For the text-containing cell, return its midpoint in (X, Y) coordinate format. 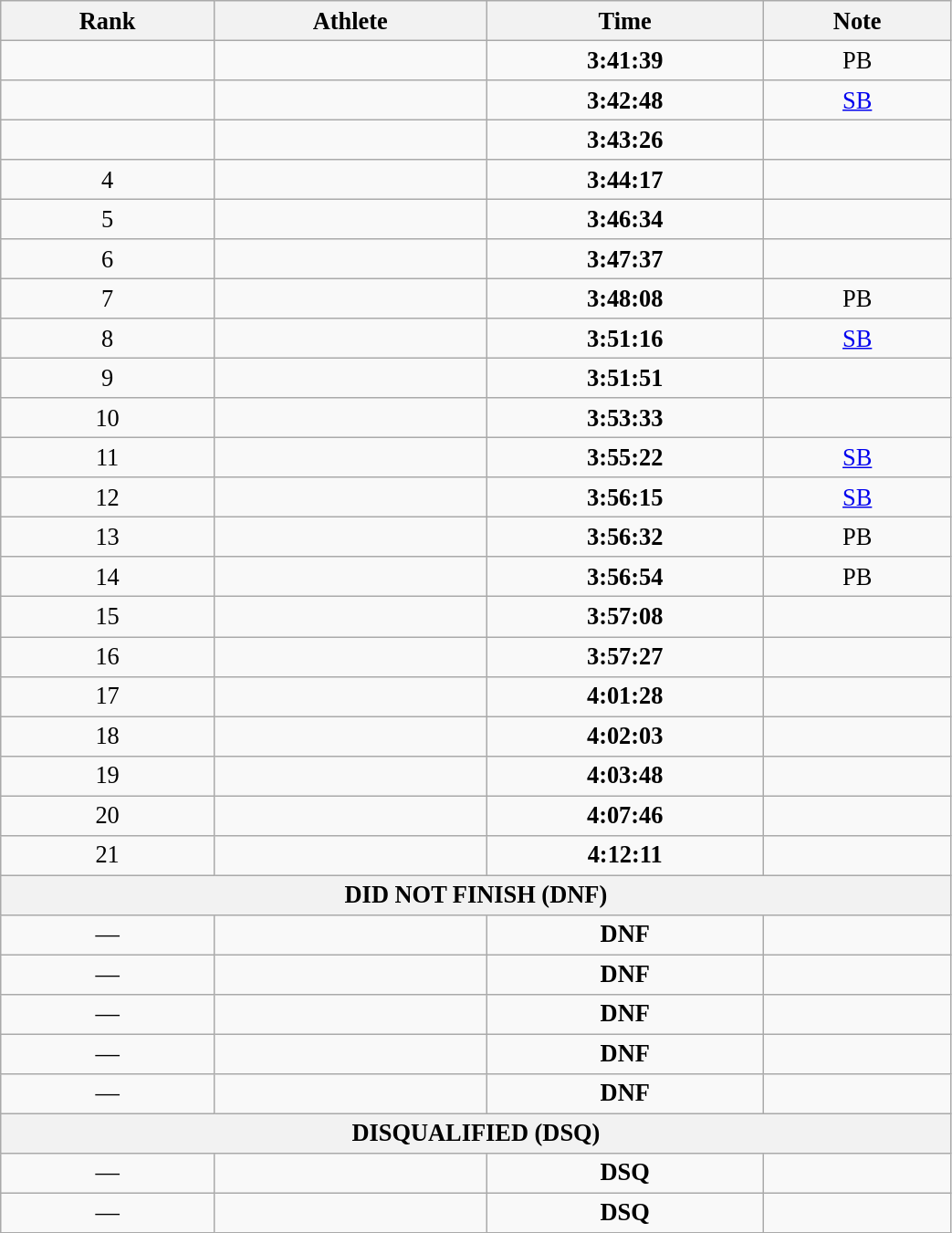
3:55:22 (624, 457)
8 (108, 339)
3:57:27 (624, 656)
16 (108, 656)
11 (108, 457)
7 (108, 298)
3:48:08 (624, 298)
3:42:48 (624, 99)
4:03:48 (624, 776)
5 (108, 219)
3:57:08 (624, 617)
10 (108, 418)
DISQUALIFIED (DSQ) (476, 1134)
3:47:37 (624, 259)
3:51:16 (624, 339)
4:12:11 (624, 855)
6 (108, 259)
9 (108, 378)
3:53:33 (624, 418)
4:07:46 (624, 815)
Time (624, 20)
3:51:51 (624, 378)
Athlete (350, 20)
4 (108, 180)
Rank (108, 20)
15 (108, 617)
14 (108, 577)
DID NOT FINISH (DNF) (476, 894)
3:41:39 (624, 60)
18 (108, 736)
20 (108, 815)
4:01:28 (624, 696)
3:43:26 (624, 140)
21 (108, 855)
3:46:34 (624, 219)
19 (108, 776)
13 (108, 537)
Note (857, 20)
12 (108, 497)
3:44:17 (624, 180)
4:02:03 (624, 736)
3:56:54 (624, 577)
3:56:15 (624, 497)
3:56:32 (624, 537)
17 (108, 696)
